Output the [X, Y] coordinate of the center of the cell containing the given text.  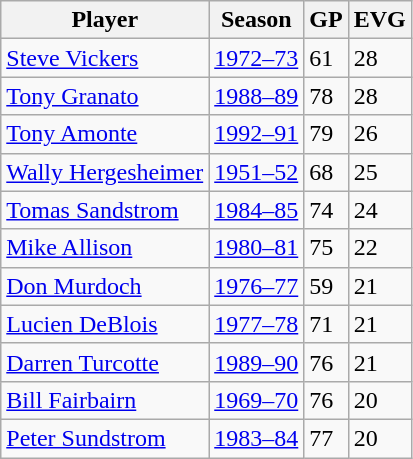
74 [326, 210]
Don Murdoch [105, 286]
Player [105, 20]
1983–84 [256, 438]
Bill Fairbairn [105, 400]
1977–78 [256, 324]
1988–89 [256, 96]
59 [326, 286]
Season [256, 20]
1989–90 [256, 362]
61 [326, 58]
26 [380, 134]
1980–81 [256, 248]
Steve Vickers [105, 58]
22 [380, 248]
24 [380, 210]
1951–52 [256, 172]
Peter Sundstrom [105, 438]
Mike Allison [105, 248]
25 [380, 172]
Wally Hergesheimer [105, 172]
Tomas Sandstrom [105, 210]
Tony Amonte [105, 134]
68 [326, 172]
1976–77 [256, 286]
78 [326, 96]
EVG [380, 20]
1969–70 [256, 400]
Tony Granato [105, 96]
1972–73 [256, 58]
1984–85 [256, 210]
79 [326, 134]
Lucien DeBlois [105, 324]
77 [326, 438]
Darren Turcotte [105, 362]
1992–91 [256, 134]
75 [326, 248]
GP [326, 20]
71 [326, 324]
